Return the [x, y] coordinate for the center point of the cell that contains the specified text.  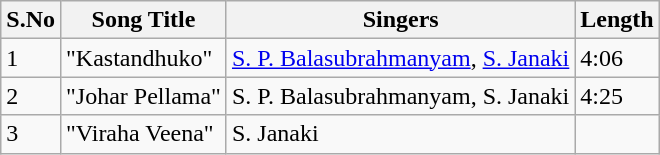
3 [31, 134]
"Viraha Veena" [143, 134]
2 [31, 96]
S. Janaki [400, 134]
4:06 [617, 58]
4:25 [617, 96]
Singers [400, 20]
"Kastandhuko" [143, 58]
"Johar Pellama" [143, 96]
1 [31, 58]
Length [617, 20]
Song Title [143, 20]
S.No [31, 20]
